Scan for the cell matching the given text and deliver its [x, y] coordinate at center. 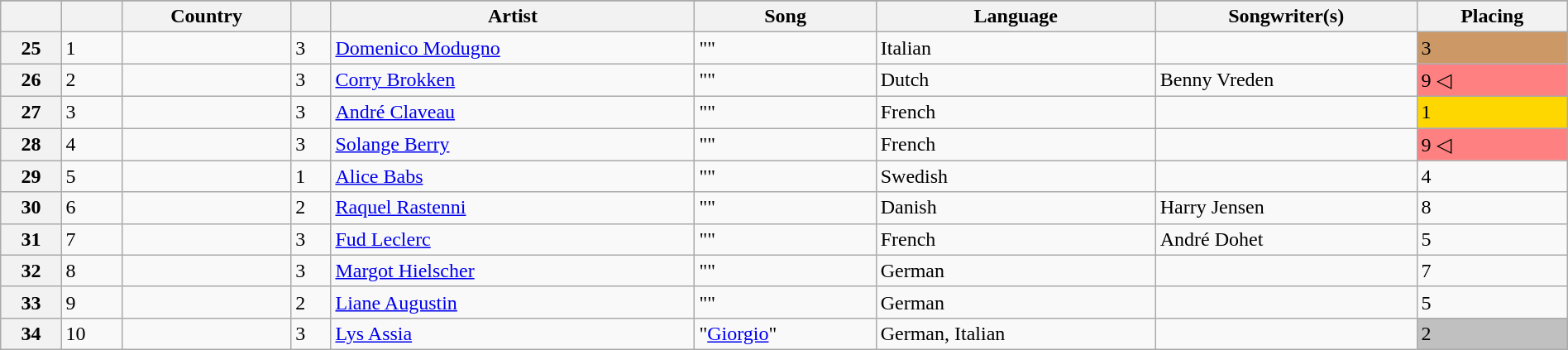
25 [31, 48]
Alice Babs [513, 176]
Songwriter(s) [1286, 17]
Raquel Rastenni [513, 208]
Margot Hielscher [513, 271]
"Giorgio" [786, 333]
27 [31, 112]
Dutch [1016, 80]
Benny Vreden [1286, 80]
Corry Brokken [513, 80]
Danish [1016, 208]
German, Italian [1016, 333]
Swedish [1016, 176]
29 [31, 176]
31 [31, 239]
26 [31, 80]
Liane Augustin [513, 302]
Lys Assia [513, 333]
Placing [1492, 17]
28 [31, 144]
34 [31, 333]
33 [31, 302]
Italian [1016, 48]
Fud Leclerc [513, 239]
6 [91, 208]
32 [31, 271]
Song [786, 17]
10 [91, 333]
André Claveau [513, 112]
Harry Jensen [1286, 208]
Solange Berry [513, 144]
9 [91, 302]
Language [1016, 17]
30 [31, 208]
Country [206, 17]
André Dohet [1286, 239]
Domenico Modugno [513, 48]
Artist [513, 17]
